Output the (x, y) coordinate of the center of the cell containing the given text.  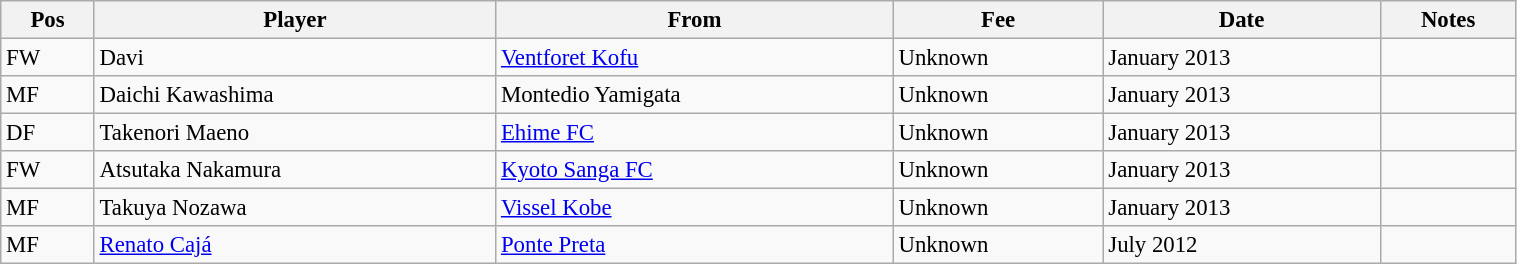
Ponte Preta (695, 245)
Vissel Kobe (695, 208)
DF (48, 133)
Ehime FC (695, 133)
Takuya Nozawa (294, 208)
Davi (294, 58)
Notes (1448, 20)
Date (1242, 20)
Player (294, 20)
Daichi Kawashima (294, 95)
Ventforet Kofu (695, 58)
Kyoto Sanga FC (695, 170)
Atsutaka Nakamura (294, 170)
Fee (998, 20)
Pos (48, 20)
Takenori Maeno (294, 133)
Montedio Yamigata (695, 95)
Renato Cajá (294, 245)
From (695, 20)
July 2012 (1242, 245)
